Search for the cell housing the specified text and yield its (x, y) center coordinate. 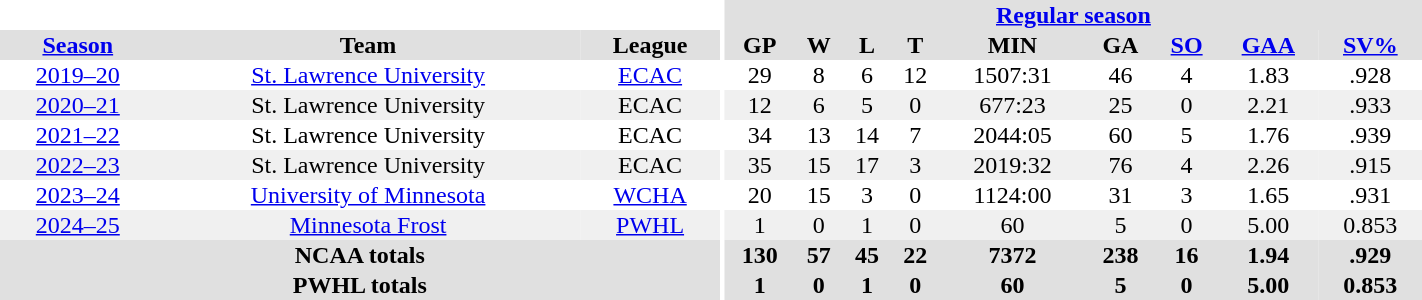
8 (819, 75)
2044:05 (1012, 135)
.931 (1370, 195)
1.76 (1268, 135)
2024–25 (78, 225)
31 (1121, 195)
17 (867, 165)
Regular season (1074, 15)
1507:31 (1012, 75)
76 (1121, 165)
.929 (1370, 255)
.928 (1370, 75)
13 (819, 135)
2019:32 (1012, 165)
T (915, 45)
57 (819, 255)
130 (760, 255)
GP (760, 45)
238 (1121, 255)
MIN (1012, 45)
Team (368, 45)
2022–23 (78, 165)
2020–21 (78, 105)
1.65 (1268, 195)
2021–22 (78, 135)
2.21 (1268, 105)
22 (915, 255)
PWHL (650, 225)
SV% (1370, 45)
34 (760, 135)
GA (1121, 45)
14 (867, 135)
SO (1186, 45)
University of Minnesota (368, 195)
677:23 (1012, 105)
GAA (1268, 45)
1.83 (1268, 75)
PWHL totals (360, 285)
.915 (1370, 165)
L (867, 45)
Season (78, 45)
NCAA totals (360, 255)
46 (1121, 75)
1124:00 (1012, 195)
W (819, 45)
7 (915, 135)
2019–20 (78, 75)
25 (1121, 105)
Minnesota Frost (368, 225)
League (650, 45)
2.26 (1268, 165)
2023–24 (78, 195)
29 (760, 75)
7372 (1012, 255)
.939 (1370, 135)
16 (1186, 255)
45 (867, 255)
35 (760, 165)
20 (760, 195)
WCHA (650, 195)
1.94 (1268, 255)
.933 (1370, 105)
